From the cell containing the given text, extract its center point as (X, Y) coordinate. 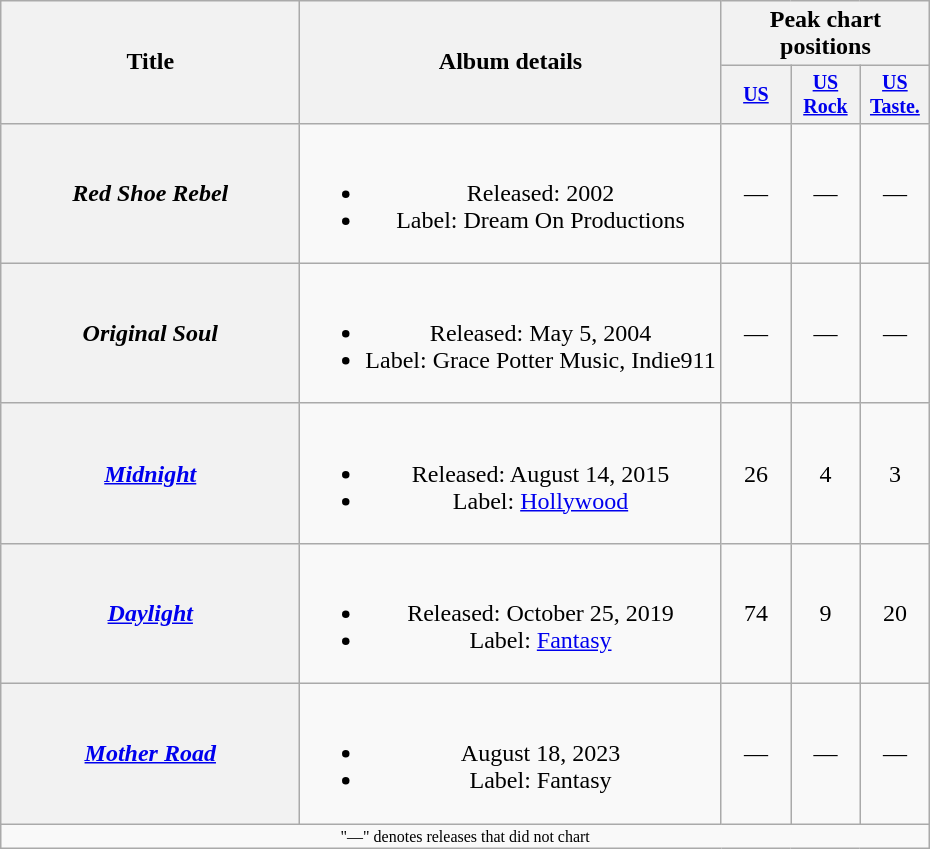
US (756, 94)
USRock (826, 94)
74 (756, 613)
Released: August 14, 2015Label: Hollywood (510, 473)
3 (894, 473)
Midnight (150, 473)
Released: October 25, 2019Label: Fantasy (510, 613)
USTaste. (894, 94)
Album details (510, 62)
Peak chart positions (825, 34)
Mother Road (150, 754)
20 (894, 613)
August 18, 2023Label: Fantasy (510, 754)
Released: 2002Label: Dream On Productions (510, 193)
Original Soul (150, 333)
Released: May 5, 2004Label: Grace Potter Music, Indie911 (510, 333)
"—" denotes releases that did not chart (466, 836)
Daylight (150, 613)
Red Shoe Rebel (150, 193)
Title (150, 62)
4 (826, 473)
9 (826, 613)
26 (756, 473)
